Search for the cell housing the specified text and yield its (x, y) center coordinate. 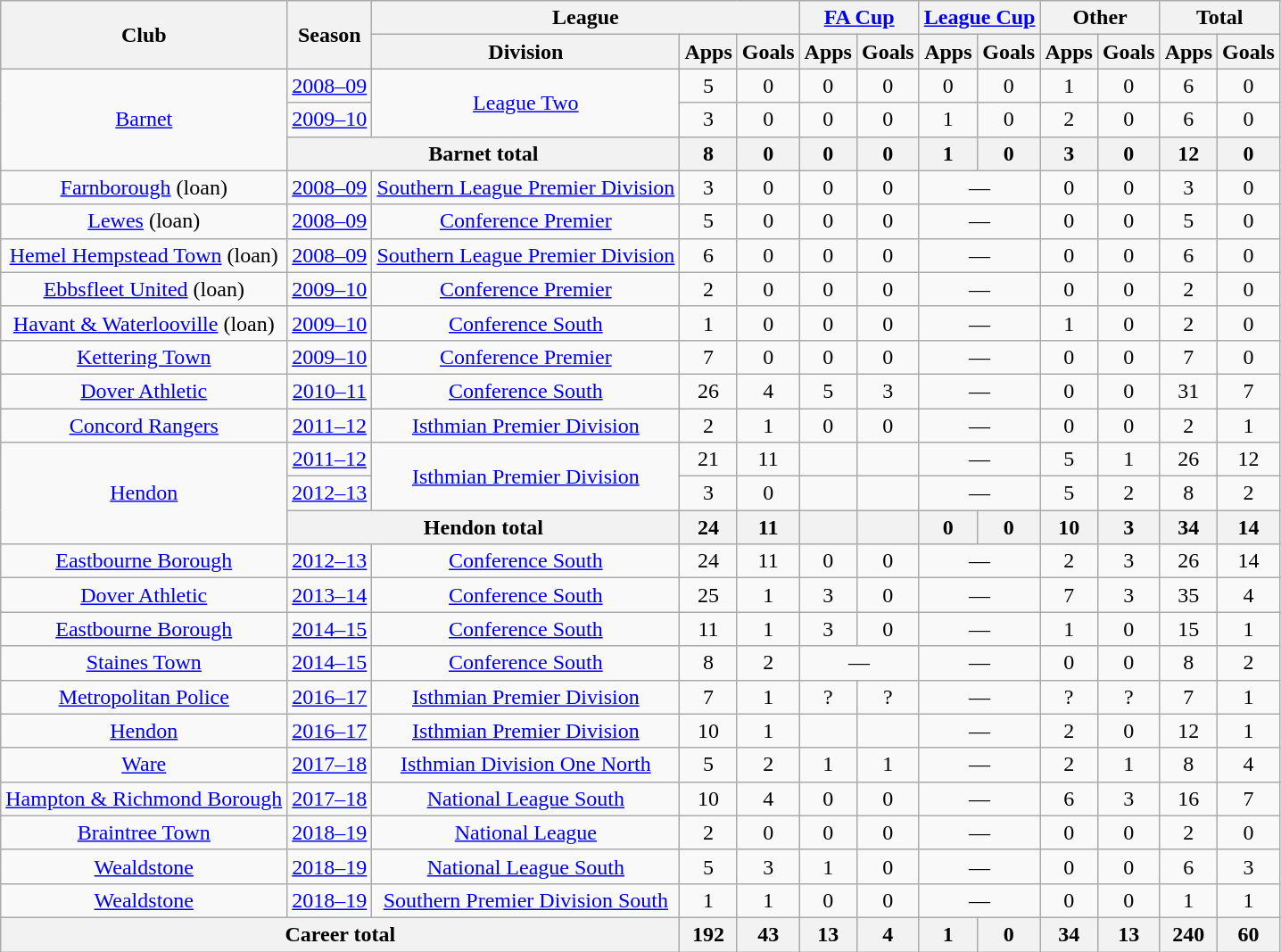
Barnet total (483, 153)
192 (708, 934)
43 (768, 934)
Hemel Hempstead Town (loan) (145, 255)
Ware (145, 765)
Concord Rangers (145, 426)
FA Cup (859, 18)
League Two (526, 103)
Other (1100, 18)
Southern Premier Division South (526, 900)
60 (1249, 934)
Staines Town (145, 663)
Havant & Waterlooville (loan) (145, 323)
National League (526, 832)
Division (526, 52)
Total (1219, 18)
2010–11 (330, 391)
League (585, 18)
25 (708, 595)
Kettering Town (145, 357)
Club (145, 35)
21 (708, 459)
Season (330, 35)
Lewes (loan) (145, 221)
31 (1188, 391)
240 (1188, 934)
League Cup (979, 18)
15 (1188, 629)
Career total (341, 934)
Ebbsfleet United (loan) (145, 289)
Hampton & Richmond Borough (145, 799)
Braintree Town (145, 832)
Farnborough (loan) (145, 187)
2013–14 (330, 595)
Hendon total (483, 527)
Barnet (145, 120)
Metropolitan Police (145, 697)
35 (1188, 595)
Isthmian Division One North (526, 765)
16 (1188, 799)
